Return the (X, Y) coordinate for the center point of the cell that contains the specified text.  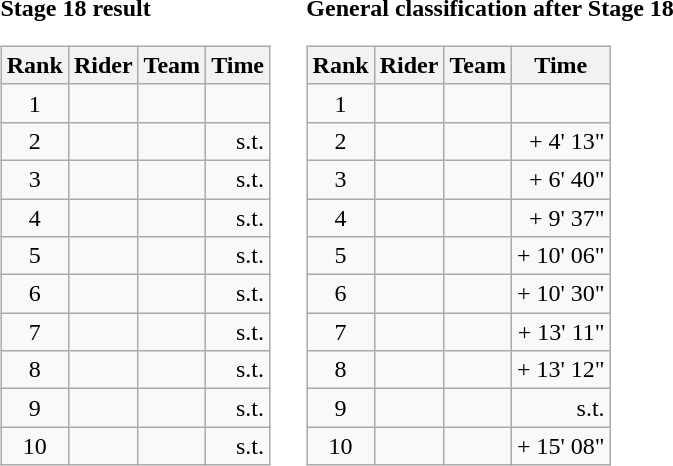
+ 15' 08" (560, 446)
+ 4' 13" (560, 141)
+ 10' 06" (560, 256)
+ 9' 37" (560, 217)
+ 13' 12" (560, 370)
+ 6' 40" (560, 179)
+ 13' 11" (560, 332)
+ 10' 30" (560, 294)
